Search for the cell housing the specified text and yield its (X, Y) center coordinate. 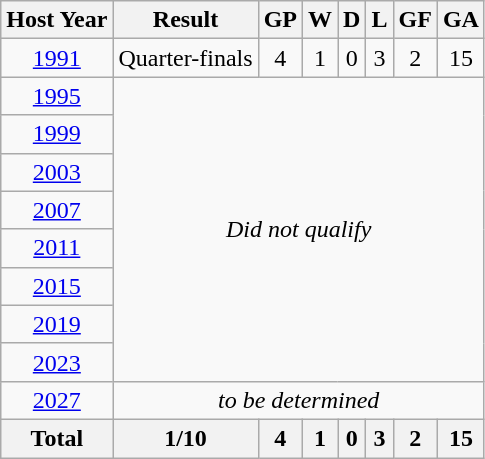
Result (186, 20)
GF (415, 20)
2027 (57, 400)
2015 (57, 286)
L (380, 20)
Host Year (57, 20)
GP (280, 20)
Did not qualify (299, 229)
Quarter-finals (186, 58)
1/10 (186, 438)
2019 (57, 324)
2011 (57, 248)
1995 (57, 96)
1999 (57, 134)
GA (460, 20)
W (320, 20)
Total (57, 438)
2023 (57, 362)
2003 (57, 172)
1991 (57, 58)
to be determined (299, 400)
2007 (57, 210)
D (352, 20)
